Capture the cell that displays the provided text and extract its [X, Y] central coordinate. 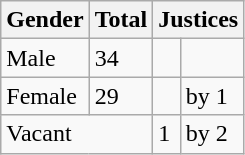
Gender [45, 20]
Justices [198, 20]
29 [121, 96]
1 [167, 134]
34 [121, 58]
Total [121, 20]
Female [45, 96]
Vacant [77, 134]
by 2 [212, 134]
Male [45, 58]
by 1 [212, 96]
